Output the (X, Y) coordinate of the center of the cell containing the given text.  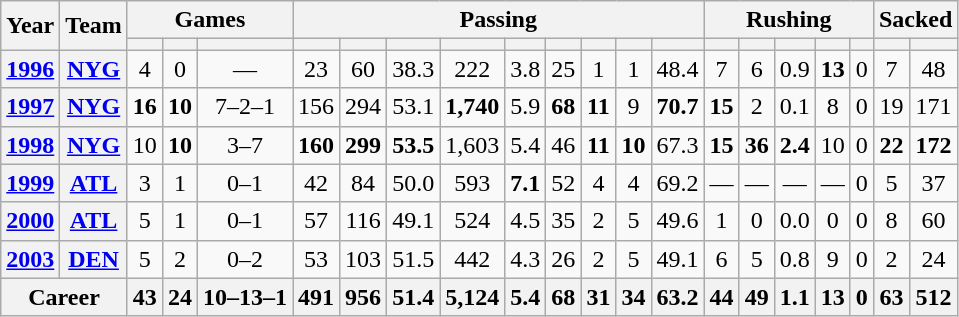
52 (564, 183)
1997 (30, 107)
442 (472, 259)
36 (756, 145)
1998 (30, 145)
Passing (499, 20)
294 (364, 107)
4.3 (526, 259)
53.5 (414, 145)
DEN (94, 259)
1,740 (472, 107)
7.1 (526, 183)
22 (891, 145)
69.2 (678, 183)
1,603 (472, 145)
Games (210, 20)
49 (756, 297)
42 (316, 183)
3 (144, 183)
26 (564, 259)
4.5 (526, 221)
2.4 (794, 145)
1996 (30, 69)
10–13–1 (244, 297)
299 (364, 145)
491 (316, 297)
37 (933, 183)
222 (472, 69)
593 (472, 183)
23 (316, 69)
43 (144, 297)
172 (933, 145)
171 (933, 107)
0–2 (244, 259)
44 (722, 297)
34 (634, 297)
1.1 (794, 297)
Rushing (788, 20)
7–2–1 (244, 107)
67.3 (678, 145)
5.9 (526, 107)
50.0 (414, 183)
53 (316, 259)
0.1 (794, 107)
49.6 (678, 221)
16 (144, 107)
35 (564, 221)
0.0 (794, 221)
Sacked (915, 20)
48.4 (678, 69)
0.8 (794, 259)
524 (472, 221)
46 (564, 145)
63.2 (678, 297)
Career (64, 297)
160 (316, 145)
19 (891, 107)
956 (364, 297)
512 (933, 297)
156 (316, 107)
53.1 (414, 107)
2003 (30, 259)
0.9 (794, 69)
70.7 (678, 107)
116 (364, 221)
31 (598, 297)
3.8 (526, 69)
Year (30, 26)
84 (364, 183)
48 (933, 69)
25 (564, 69)
1999 (30, 183)
2000 (30, 221)
103 (364, 259)
3–7 (244, 145)
Team (94, 26)
5,124 (472, 297)
57 (316, 221)
38.3 (414, 69)
63 (891, 297)
51.5 (414, 259)
51.4 (414, 297)
